From the cell containing the given text, extract its center point as (x, y) coordinate. 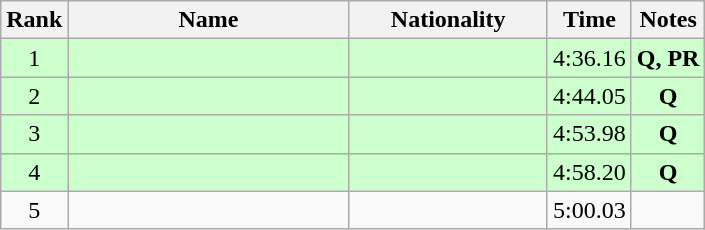
Rank (34, 20)
5 (34, 210)
4:58.20 (589, 172)
Q, PR (668, 58)
3 (34, 134)
4:44.05 (589, 96)
Notes (668, 20)
4:36.16 (589, 58)
Name (208, 20)
Nationality (448, 20)
5:00.03 (589, 210)
4 (34, 172)
2 (34, 96)
Time (589, 20)
1 (34, 58)
4:53.98 (589, 134)
